Pinpoint the cell where the given text exists, returning its [x, y] midpoint coordinate. 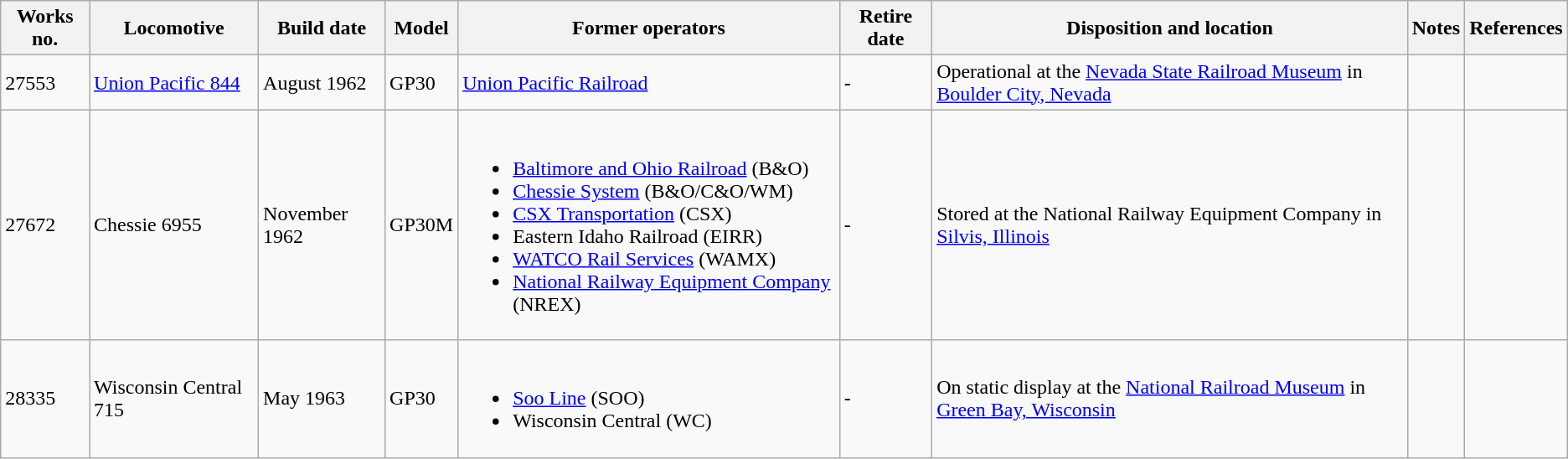
27672 [45, 224]
Operational at the Nevada State Railroad Museum in Boulder City, Nevada [1170, 82]
Soo Line (SOO)Wisconsin Central (WC) [649, 399]
28335 [45, 399]
Disposition and location [1170, 28]
Retire date [885, 28]
Union Pacific Railroad [649, 82]
Union Pacific 844 [174, 82]
GP30M [422, 224]
November 1962 [322, 224]
May 1963 [322, 399]
Build date [322, 28]
August 1962 [322, 82]
27553 [45, 82]
On static display at the National Railroad Museum in Green Bay, Wisconsin [1170, 399]
Notes [1436, 28]
Former operators [649, 28]
Locomotive [174, 28]
Chessie 6955 [174, 224]
Wisconsin Central 715 [174, 399]
References [1516, 28]
Works no. [45, 28]
Stored at the National Railway Equipment Company in Silvis, Illinois [1170, 224]
Model [422, 28]
